Search for the cell housing the specified text and yield its [x, y] center coordinate. 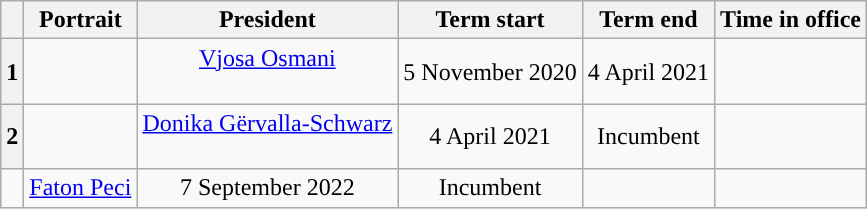
Vjosa Osmani [268, 72]
Term start [490, 20]
Time in office [791, 20]
Faton Peci [80, 188]
1 [12, 72]
2 [12, 136]
7 September 2022 [268, 188]
Donika Gërvalla-Schwarz [268, 136]
President [268, 20]
5 November 2020 [490, 72]
Portrait [80, 20]
Term end [648, 20]
